Identify which cell holds the provided text, then report its (x, y) central coordinate. 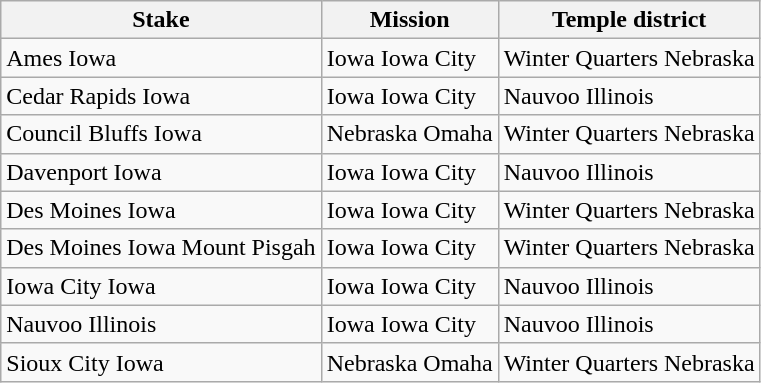
Des Moines Iowa Mount Pisgah (161, 248)
Davenport Iowa (161, 172)
Mission (410, 20)
Des Moines Iowa (161, 210)
Stake (161, 20)
Sioux City Iowa (161, 362)
Temple district (629, 20)
Iowa City Iowa (161, 286)
Council Bluffs Iowa (161, 134)
Cedar Rapids Iowa (161, 96)
Ames Iowa (161, 58)
